Scan for the cell matching the given text and deliver its [X, Y] coordinate at center. 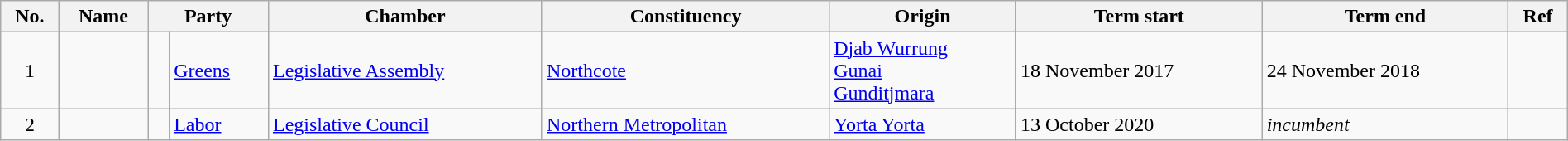
Northcote [685, 70]
Constituency [685, 17]
Djab WurrungGunaiGunditjmara [923, 70]
Legislative Assembly [405, 70]
1 [30, 70]
Origin [923, 17]
Ref [1538, 17]
Name [103, 17]
Term start [1139, 17]
Labor [219, 124]
24 November 2018 [1385, 70]
18 November 2017 [1139, 70]
13 October 2020 [1139, 124]
Yorta Yorta [923, 124]
Greens [219, 70]
incumbent [1385, 124]
2 [30, 124]
Northern Metropolitan [685, 124]
Term end [1385, 17]
No. [30, 17]
Legislative Council [405, 124]
Chamber [405, 17]
Party [208, 17]
